For the text-containing cell, return its midpoint in [x, y] coordinate format. 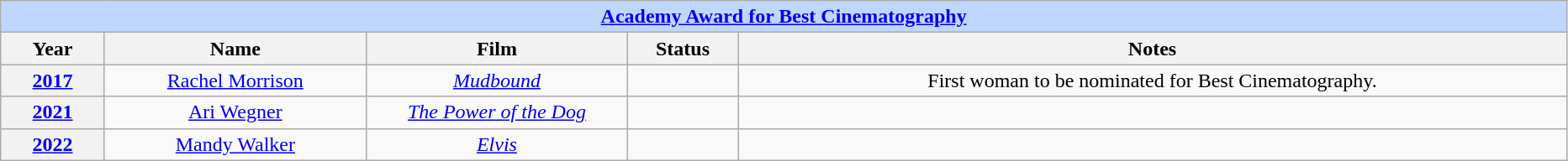
2017 [53, 80]
Elvis [496, 144]
2022 [53, 144]
Academy Award for Best Cinematography [784, 17]
Notes [1153, 49]
Film [496, 49]
Name [235, 49]
Mudbound [496, 80]
2021 [53, 112]
Year [53, 49]
Status [683, 49]
Ari Wegner [235, 112]
The Power of the Dog [496, 112]
Mandy Walker [235, 144]
Rachel Morrison [235, 80]
First woman to be nominated for Best Cinematography. [1153, 80]
